Pinpoint the cell where the given text exists, returning its [x, y] midpoint coordinate. 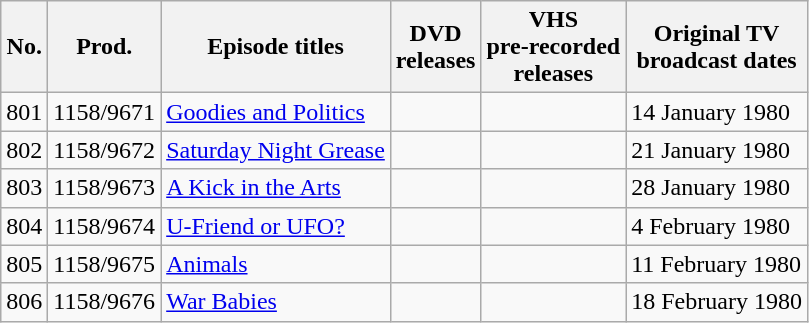
Original TV broadcast dates [717, 47]
DVD releases [436, 47]
War Babies [276, 302]
1158/9674 [104, 226]
A Kick in the Arts [276, 188]
1158/9672 [104, 150]
806 [24, 302]
802 [24, 150]
805 [24, 264]
11 February 1980 [717, 264]
804 [24, 226]
Episode titles [276, 47]
No. [24, 47]
803 [24, 188]
4 February 1980 [717, 226]
1158/9671 [104, 112]
U-Friend or UFO? [276, 226]
18 February 1980 [717, 302]
21 January 1980 [717, 150]
VHS pre-recorded releases [554, 47]
Goodies and Politics [276, 112]
Saturday Night Grease [276, 150]
1158/9673 [104, 188]
Animals [276, 264]
1158/9676 [104, 302]
1158/9675 [104, 264]
28 January 1980 [717, 188]
14 January 1980 [717, 112]
Prod. [104, 47]
801 [24, 112]
